For the text-containing cell, return its midpoint in [x, y] coordinate format. 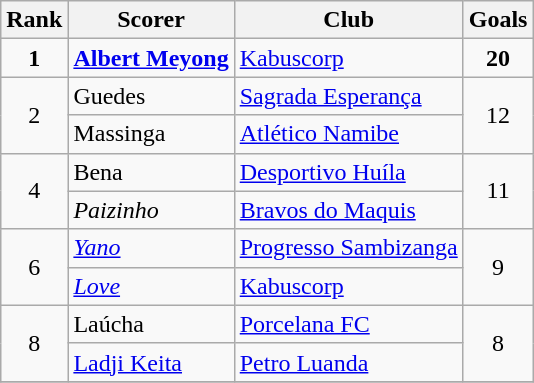
Goals [498, 20]
20 [498, 58]
Massinga [151, 134]
11 [498, 191]
6 [34, 267]
Petro Luanda [348, 362]
9 [498, 267]
Atlético Namibe [348, 134]
Paizinho [151, 210]
Progresso Sambizanga [348, 248]
Bravos do Maquis [348, 210]
4 [34, 191]
Bena [151, 172]
Love [151, 286]
Yano [151, 248]
Laúcha [151, 324]
Ladji Keita [151, 362]
Rank [34, 20]
2 [34, 115]
Desportivo Huíla [348, 172]
Scorer [151, 20]
Sagrada Esperança [348, 96]
Porcelana FC [348, 324]
Albert Meyong [151, 58]
Guedes [151, 96]
12 [498, 115]
Club [348, 20]
1 [34, 58]
